Determine the [X, Y] coordinate at the center of the cell enclosing the given text.  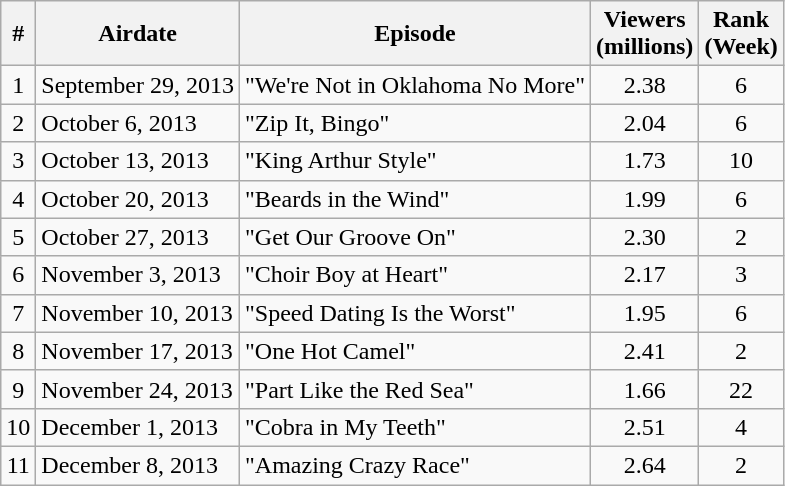
2.64 [644, 465]
"Speed Dating Is the Worst" [416, 313]
1 [18, 85]
October 13, 2013 [138, 161]
2.17 [644, 275]
"One Hot Camel" [416, 351]
October 6, 2013 [138, 123]
11 [18, 465]
"Part Like the Red Sea" [416, 389]
22 [741, 389]
Rank(Week) [741, 34]
"Cobra in My Teeth" [416, 427]
October 27, 2013 [138, 237]
November 24, 2013 [138, 389]
2.41 [644, 351]
1.95 [644, 313]
2.51 [644, 427]
1.99 [644, 199]
5 [18, 237]
November 3, 2013 [138, 275]
Viewers(millions) [644, 34]
"King Arthur Style" [416, 161]
December 8, 2013 [138, 465]
Episode [416, 34]
7 [18, 313]
"Beards in the Wind" [416, 199]
2.38 [644, 85]
October 20, 2013 [138, 199]
November 17, 2013 [138, 351]
November 10, 2013 [138, 313]
1.73 [644, 161]
9 [18, 389]
2.04 [644, 123]
# [18, 34]
8 [18, 351]
"Choir Boy at Heart" [416, 275]
September 29, 2013 [138, 85]
"We're Not in Oklahoma No More" [416, 85]
"Amazing Crazy Race" [416, 465]
Airdate [138, 34]
2.30 [644, 237]
"Get Our Groove On" [416, 237]
"Zip It, Bingo" [416, 123]
December 1, 2013 [138, 427]
1.66 [644, 389]
